Return (x, y) of the center of cell containing provided text 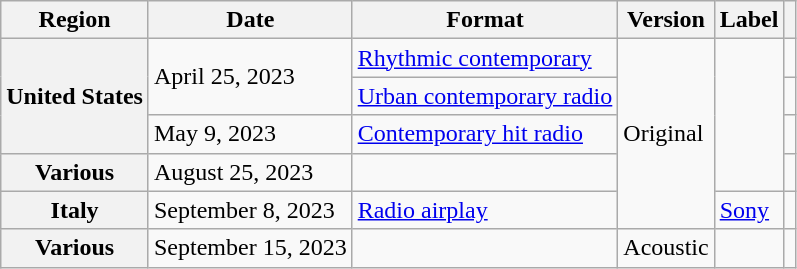
Original (666, 134)
Radio airplay (485, 210)
Italy (75, 210)
September 8, 2023 (250, 210)
United States (75, 96)
Date (250, 20)
August 25, 2023 (250, 172)
Contemporary hit radio (485, 134)
September 15, 2023 (250, 248)
Region (75, 20)
Sony (749, 210)
April 25, 2023 (250, 77)
May 9, 2023 (250, 134)
Urban contemporary radio (485, 96)
Format (485, 20)
Label (749, 20)
Acoustic (666, 248)
Version (666, 20)
Rhythmic contemporary (485, 58)
